Output the (x, y) coordinate of the center of the cell containing the given text.  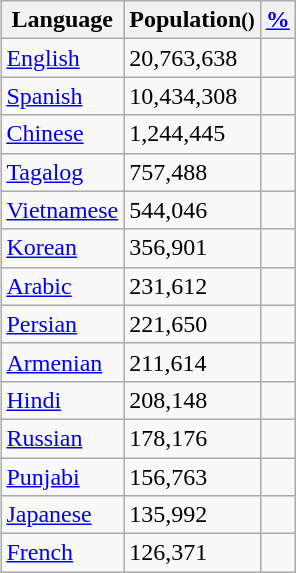
Korean (62, 248)
Punjabi (62, 477)
178,176 (192, 438)
10,434,308 (192, 96)
Armenian (62, 362)
Russian (62, 438)
Tagalog (62, 172)
135,992 (192, 515)
French (62, 553)
1,244,445 (192, 134)
Japanese (62, 515)
356,901 (192, 248)
Persian (62, 324)
757,488 (192, 172)
221,650 (192, 324)
Chinese (62, 134)
Hindi (62, 400)
Spanish (62, 96)
Vietnamese (62, 210)
English (62, 58)
231,612 (192, 286)
Population() (192, 20)
208,148 (192, 400)
Language (62, 20)
211,614 (192, 362)
% (278, 20)
126,371 (192, 553)
20,763,638 (192, 58)
Arabic (62, 286)
544,046 (192, 210)
156,763 (192, 477)
